Determine the [x, y] coordinate at the center of the cell enclosing the given text.  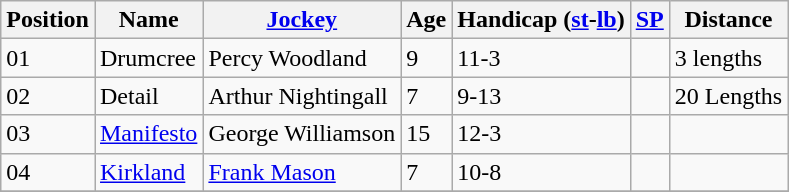
Kirkland [148, 172]
Arthur Nightingall [302, 96]
3 lengths [728, 58]
George Williamson [302, 134]
Handicap (st-lb) [541, 20]
Detail [148, 96]
Age [426, 20]
11-3 [541, 58]
9-13 [541, 96]
Manifesto [148, 134]
20 Lengths [728, 96]
Frank Mason [302, 172]
04 [48, 172]
12-3 [541, 134]
Name [148, 20]
Percy Woodland [302, 58]
15 [426, 134]
01 [48, 58]
Drumcree [148, 58]
9 [426, 58]
SP [650, 20]
Position [48, 20]
03 [48, 134]
Distance [728, 20]
Jockey [302, 20]
02 [48, 96]
10-8 [541, 172]
